Identify which cell holds the provided text, then report its [X, Y] central coordinate. 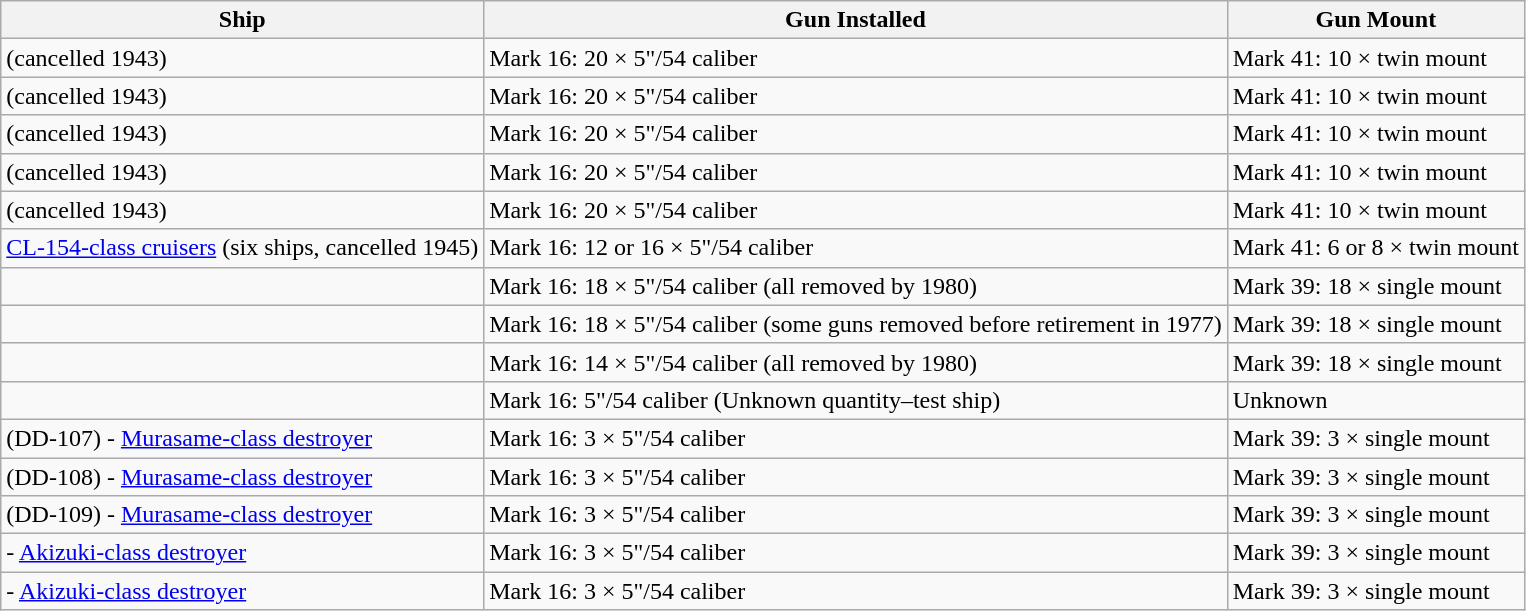
Mark 16: 12 or 16 × 5"/54 caliber [856, 248]
(DD-109) - Murasame-class destroyer [242, 515]
Mark 16: 18 × 5"/54 caliber (some guns removed before retirement in 1977) [856, 324]
Ship [242, 20]
(DD-108) - Murasame-class destroyer [242, 477]
Gun Installed [856, 20]
Unknown [1376, 400]
Mark 16: 14 × 5"/54 caliber (all removed by 1980) [856, 362]
Gun Mount [1376, 20]
Mark 16: 18 × 5"/54 caliber (all removed by 1980) [856, 286]
Mark 16: 5"/54 caliber (Unknown quantity–test ship) [856, 400]
Mark 41: 6 or 8 × twin mount [1376, 248]
(DD-107) - Murasame-class destroyer [242, 438]
CL-154-class cruisers (six ships, cancelled 1945) [242, 248]
